Output the [x, y] coordinate of the center of the cell containing the given text.  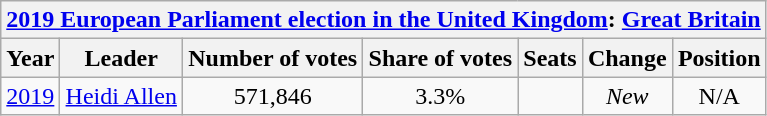
Heidi Allen [122, 96]
Change [627, 58]
3.3% [440, 96]
New [627, 96]
571,846 [273, 96]
Position [719, 58]
Share of votes [440, 58]
Leader [122, 58]
Number of votes [273, 58]
Seats [550, 58]
2019 European Parliament election in the United Kingdom: Great Britain [384, 20]
Year [30, 58]
2019 [30, 96]
N/A [719, 96]
